Determine the (x, y) coordinate at the center of the cell enclosing the given text.  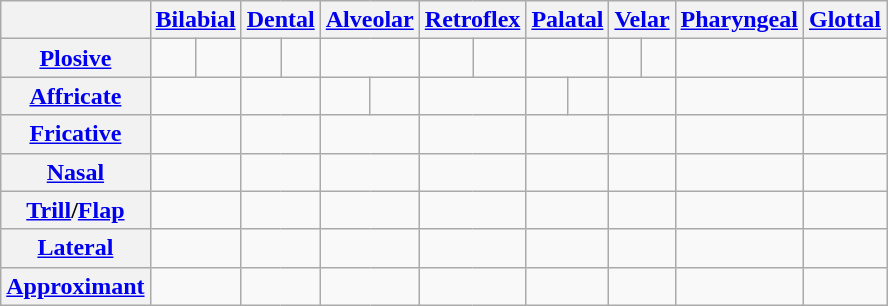
Retroflex (472, 20)
Trill/Flap (76, 210)
Lateral (76, 248)
Velar (642, 20)
Nasal (76, 172)
Alveolar (370, 20)
Pharyngeal (739, 20)
Bilabial (196, 20)
Dental (280, 20)
Affricate (76, 96)
Approximant (76, 286)
Plosive (76, 58)
Palatal (568, 20)
Fricative (76, 134)
Glottal (844, 20)
